Capture the cell that displays the provided text and extract its [X, Y] central coordinate. 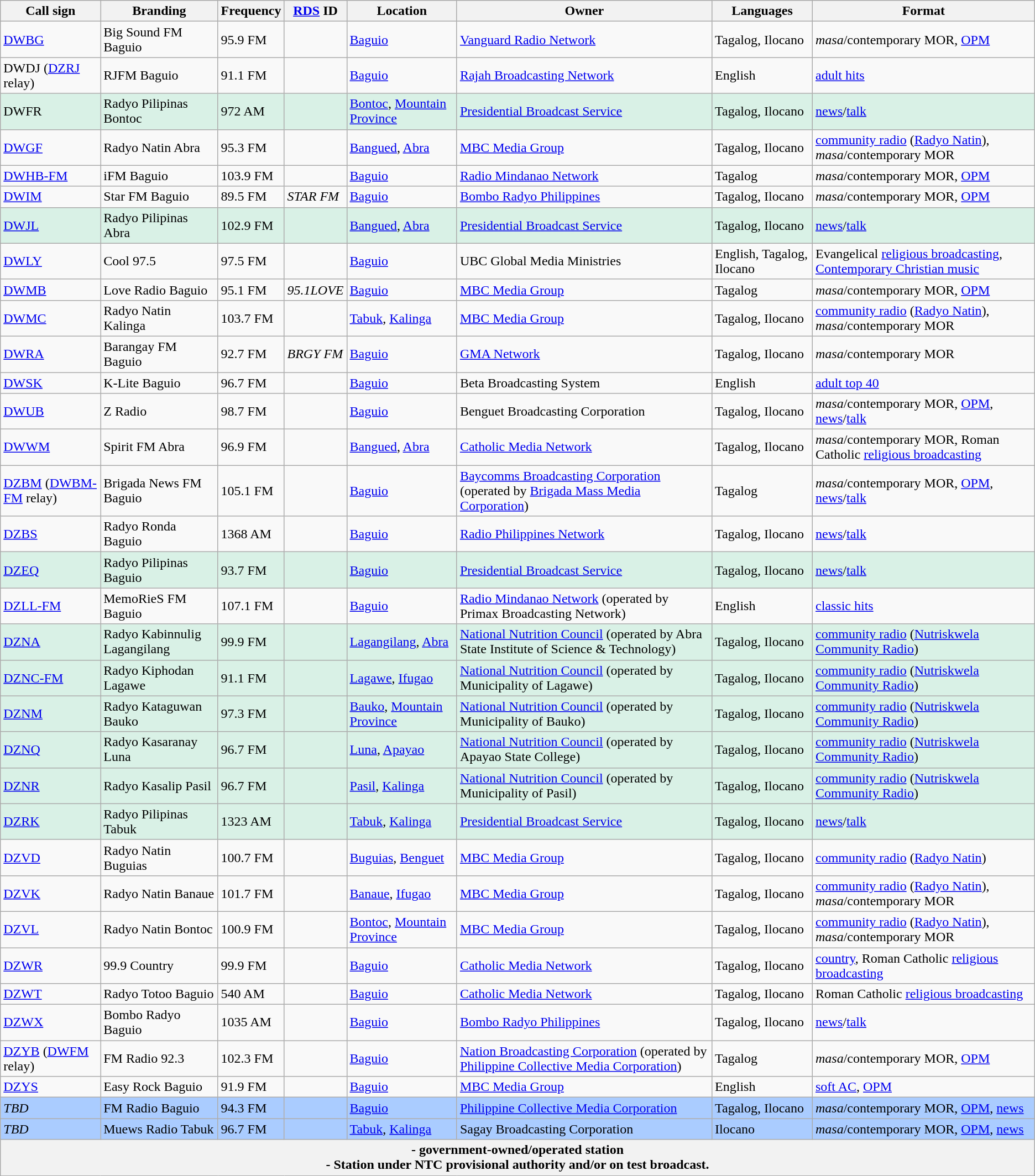
100.7 FM [251, 858]
MemoRieS FM Baguio [159, 606]
1323 AM [251, 821]
DWMB [51, 290]
Evangelical religious broadcasting, Contemporary Christian music [923, 261]
Radyo Natin Abra [159, 147]
Z Radio [159, 411]
DWHB-FM [51, 176]
Bombo Radyo Baguio [159, 1022]
DWJL [51, 225]
National Nutrition Council (operated by Apayao State College) [584, 749]
DWSK [51, 383]
Benguet Broadcasting Corporation [584, 411]
97.5 FM [251, 261]
classic hits [923, 606]
DWWM [51, 448]
Radyo Pilipinas Baguio [159, 570]
Banaue, Ifugao [401, 893]
101.7 FM [251, 893]
DZLL-FM [51, 606]
DZWR [51, 965]
National Nutrition Council (operated by Municipality of Bauko) [584, 714]
1035 AM [251, 1022]
Radyo Pilipinas Tabuk [159, 821]
STAR FM [315, 197]
DWMC [51, 318]
masa/contemporary MOR [923, 354]
Luna, Apayao [401, 749]
DZEQ [51, 570]
- government-owned/operated station - Station under NTC provisional authority and/or on test broadcast. [517, 1157]
DZNM [51, 714]
Roman Catholic religious broadcasting [923, 994]
Radyo Natin Banaue [159, 893]
Vanguard Radio Network [584, 40]
DZVK [51, 893]
Buguias, Benguet [401, 858]
Lagawe, Ifugao [401, 678]
soft AC, OPM [923, 1087]
Nation Broadcasting Corporation (operated by Philippine Collective Media Corporation) [584, 1059]
English, Tagalog, Ilocano [762, 261]
DZWT [51, 994]
89.5 FM [251, 197]
DZNC-FM [51, 678]
Rajah Broadcasting Network [584, 75]
DZRK [51, 821]
DZNR [51, 786]
Radyo Natin Kalinga [159, 318]
Location [401, 11]
community radio (Radyo Natin) [923, 858]
DZVL [51, 930]
94.3 FM [251, 1108]
DZBM (DWBM-FM relay) [51, 491]
masa/contemporary MOR, Roman Catholic religious broadcasting [923, 448]
Lagangilang, Abra [401, 642]
BRGY FM [315, 354]
DWFR [51, 112]
Radyo Kasalip Pasil [159, 786]
103.9 FM [251, 176]
95.3 FM [251, 147]
DZYB (DWFM relay) [51, 1059]
91.9 FM [251, 1087]
DZNQ [51, 749]
Philippine Collective Media Corporation [584, 1108]
Radyo Natin Buguias [159, 858]
RDS ID [315, 11]
95.1 FM [251, 290]
Beta Broadcasting System [584, 383]
National Nutrition Council (operated by Municipality of Pasil) [584, 786]
Cool 97.5 [159, 261]
Barangay FM Baguio [159, 354]
96.9 FM [251, 448]
DWDJ (DZRJ relay) [51, 75]
National Nutrition Council (operated by Municipality of Lagawe) [584, 678]
DWGF [51, 147]
DWUB [51, 411]
Pasil, Kalinga [401, 786]
Radyo Pilipinas Bontoc [159, 112]
DWIM [51, 197]
100.9 FM [251, 930]
Call sign [51, 11]
Format [923, 11]
DZBS [51, 534]
Sagay Broadcasting Corporation [584, 1129]
Branding [159, 11]
Radyo Pilipinas Abra [159, 225]
98.7 FM [251, 411]
Radio Mindanao Network (operated by Primax Broadcasting Network) [584, 606]
Muews Radio Tabuk [159, 1129]
97.3 FM [251, 714]
adult hits [923, 75]
102.3 FM [251, 1059]
RJFM Baguio [159, 75]
Spirit FM Abra [159, 448]
Radio Mindanao Network [584, 176]
Easy Rock Baguio [159, 1087]
Radyo Natin Bontoc [159, 930]
DZVD [51, 858]
Radyo Kasaranay Luna [159, 749]
Owner [584, 11]
FM Radio 92.3 [159, 1059]
DZYS [51, 1087]
Radyo Totoo Baguio [159, 994]
Love Radio Baguio [159, 290]
DZWX [51, 1022]
Ilocano [762, 1129]
Bauko, Mountain Province [401, 714]
95.9 FM [251, 40]
UBC Global Media Ministries [584, 261]
Big Sound FM Baguio [159, 40]
540 AM [251, 994]
iFM Baguio [159, 176]
103.7 FM [251, 318]
Star FM Baguio [159, 197]
Brigada News FM Baguio [159, 491]
102.9 FM [251, 225]
93.7 FM [251, 570]
Radyo Kabinnulig Lagangilang [159, 642]
Languages [762, 11]
99.9 Country [159, 965]
Baycomms Broadcasting Corporation (operated by Brigada Mass Media Corporation) [584, 491]
92.7 FM [251, 354]
972 AM [251, 112]
Radio Philippines Network [584, 534]
National Nutrition Council (operated by Abra State Institute of Science & Technology) [584, 642]
107.1 FM [251, 606]
DZNA [51, 642]
1368 AM [251, 534]
country, Roman Catholic religious broadcasting [923, 965]
Radyo Kataguwan Bauko [159, 714]
K-Lite Baguio [159, 383]
adult top 40 [923, 383]
Radyo Kiphodan Lagawe [159, 678]
FM Radio Baguio [159, 1108]
Frequency [251, 11]
95.1LOVE [315, 290]
DWLY [51, 261]
GMA Network [584, 354]
DWRA [51, 354]
Radyo Ronda Baguio [159, 534]
DWBG [51, 40]
105.1 FM [251, 491]
